Extract the (X, Y) coordinate from the center of the cell holding the provided text.  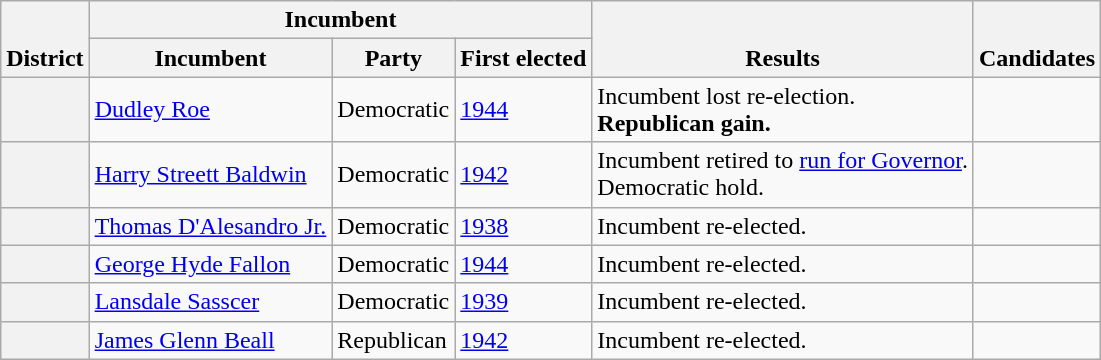
Incumbent retired to run for Governor.Democratic hold. (783, 174)
Harry Streett Baldwin (210, 174)
Results (783, 39)
Lansdale Sasscer (210, 302)
George Hyde Fallon (210, 264)
District (45, 39)
James Glenn Beall (210, 340)
Candidates (1036, 39)
Republican (394, 340)
1938 (524, 226)
First elected (524, 58)
Party (394, 58)
Thomas D'Alesandro Jr. (210, 226)
Dudley Roe (210, 110)
1939 (524, 302)
Incumbent lost re-election.Republican gain. (783, 110)
